Return the (X, Y) coordinate for the center point of the cell that contains the specified text.  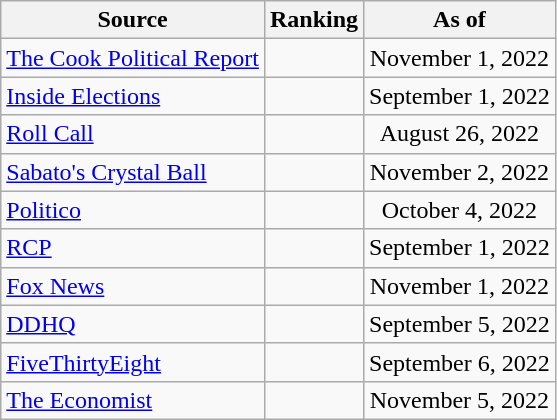
October 4, 2022 (460, 210)
September 6, 2022 (460, 362)
Source (133, 20)
November 2, 2022 (460, 172)
Fox News (133, 286)
Roll Call (133, 134)
Inside Elections (133, 96)
DDHQ (133, 324)
RCP (133, 248)
November 5, 2022 (460, 400)
August 26, 2022 (460, 134)
Ranking (314, 20)
The Cook Political Report (133, 58)
The Economist (133, 400)
September 5, 2022 (460, 324)
Sabato's Crystal Ball (133, 172)
As of (460, 20)
FiveThirtyEight (133, 362)
Politico (133, 210)
